Capture the cell that displays the provided text and extract its (x, y) central coordinate. 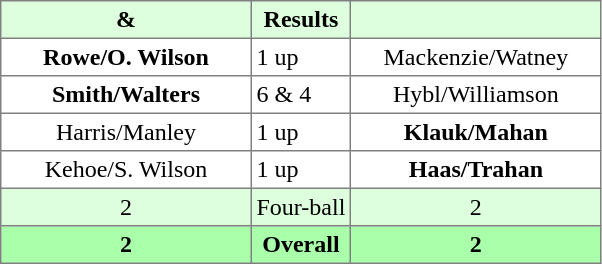
Smith/Walters (126, 95)
Overall (300, 245)
Four-ball (300, 207)
Hybl/Williamson (476, 95)
Harris/Manley (126, 132)
Rowe/O. Wilson (126, 57)
6 & 4 (300, 95)
Klauk/Mahan (476, 132)
Haas/Trahan (476, 170)
Mackenzie/Watney (476, 57)
Results (300, 20)
Kehoe/S. Wilson (126, 170)
& (126, 20)
